Search for the cell housing the specified text and yield its [X, Y] center coordinate. 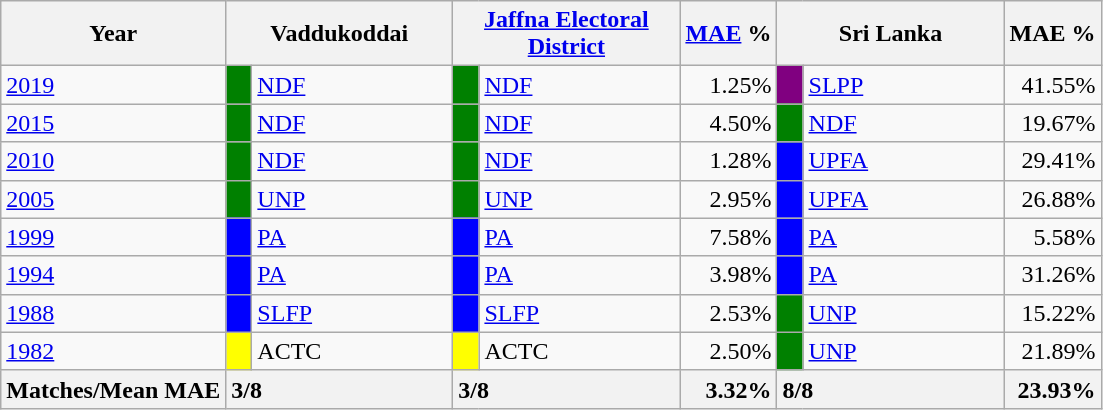
4.50% [728, 123]
1982 [114, 351]
Year [114, 34]
3.98% [728, 275]
2005 [114, 199]
2.95% [728, 199]
7.58% [728, 237]
2019 [114, 85]
Sri Lanka [890, 34]
5.58% [1052, 237]
2.50% [728, 351]
19.67% [1052, 123]
21.89% [1052, 351]
15.22% [1052, 313]
2010 [114, 161]
8/8 [890, 389]
1.28% [728, 161]
Jaffna Electoral District [566, 34]
31.26% [1052, 275]
1988 [114, 313]
2015 [114, 123]
3.32% [728, 389]
Matches/Mean MAE [114, 389]
SLPP [904, 85]
23.93% [1052, 389]
41.55% [1052, 85]
26.88% [1052, 199]
2.53% [728, 313]
29.41% [1052, 161]
1.25% [728, 85]
1994 [114, 275]
Vaddukoddai [340, 34]
1999 [114, 237]
